Locate the cell with the specified text and output its (x, y) center coordinate. 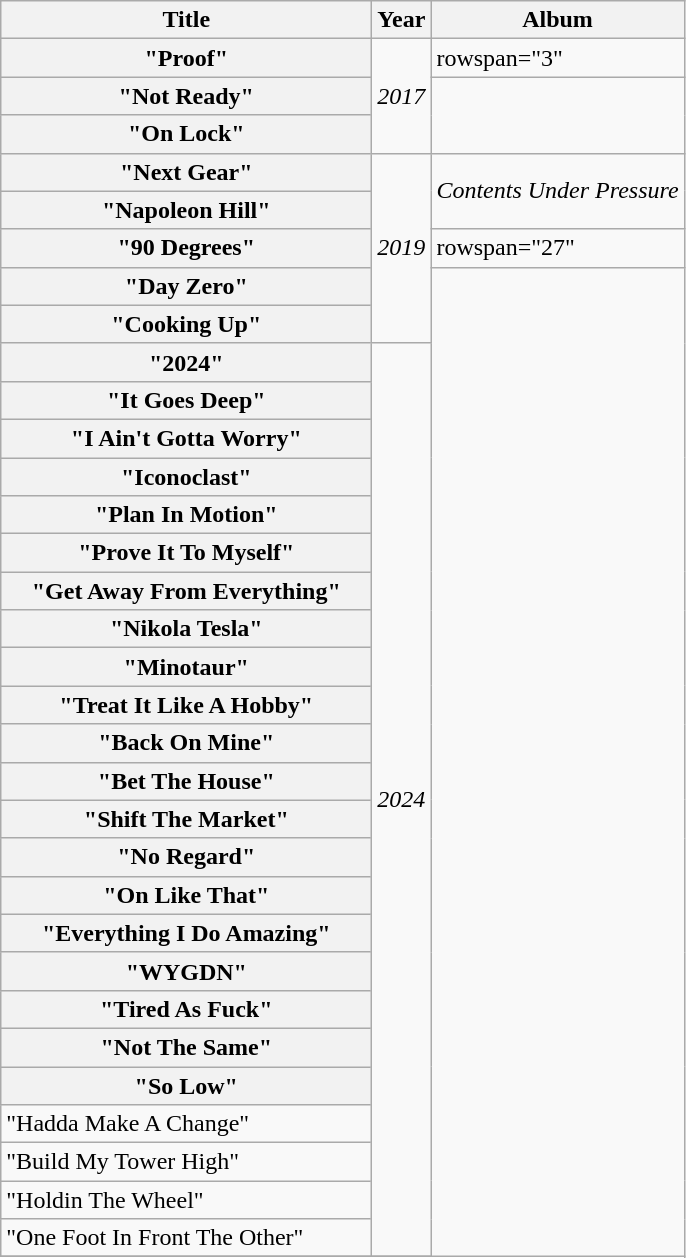
"I Ain't Gotta Worry" (186, 438)
"Everything I Do Amazing" (186, 933)
"2024" (186, 362)
"Plan In Motion" (186, 515)
"Shift The Market" (186, 819)
Contents Under Pressure (558, 191)
"Next Gear" (186, 172)
"90 Degrees" (186, 248)
"So Low" (186, 1085)
"Prove It To Myself" (186, 553)
"Nikola Tesla" (186, 629)
"On Lock" (186, 134)
Album (558, 20)
"Bet The House" (186, 781)
rowspan="27" (558, 248)
"Not Ready" (186, 96)
"Tired As Fuck" (186, 1009)
"Proof" (186, 58)
rowspan="3" (558, 58)
"Back On Mine" (186, 743)
2019 (402, 248)
"Treat It Like A Hobby" (186, 705)
"WYGDN" (186, 971)
2024 (402, 800)
Year (402, 20)
"Build My Tower High" (186, 1162)
"Holdin The Wheel" (186, 1200)
"One Foot In Front The Other" (186, 1238)
"Iconoclast" (186, 477)
"Hadda Make A Change" (186, 1124)
"On Like That" (186, 895)
"Cooking Up" (186, 324)
2017 (402, 96)
"Day Zero" (186, 286)
"It Goes Deep" (186, 400)
"Minotaur" (186, 667)
"Not The Same" (186, 1047)
"Get Away From Everything" (186, 591)
"Napoleon Hill" (186, 210)
Title (186, 20)
"No Regard" (186, 857)
